Extract the (x, y) coordinate from the center of the cell holding the provided text.  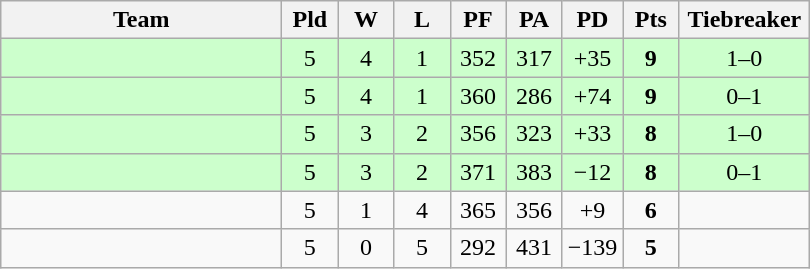
431 (534, 248)
Tiebreaker (744, 20)
323 (534, 134)
292 (478, 248)
W (366, 20)
365 (478, 210)
−12 (592, 172)
Pts (651, 20)
PD (592, 20)
286 (534, 96)
371 (478, 172)
352 (478, 58)
6 (651, 210)
317 (534, 58)
+35 (592, 58)
Team (142, 20)
+74 (592, 96)
360 (478, 96)
+33 (592, 134)
Pld (310, 20)
PA (534, 20)
383 (534, 172)
+9 (592, 210)
−139 (592, 248)
PF (478, 20)
L (422, 20)
0 (366, 248)
